Locate the cell with the specified text and output its (x, y) center coordinate. 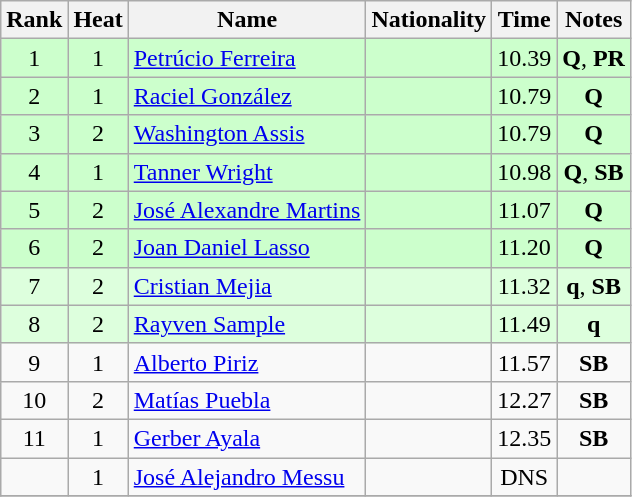
12.35 (524, 438)
12.27 (524, 400)
Rank (34, 20)
Heat (98, 20)
6 (34, 248)
10.98 (524, 172)
Notes (594, 20)
11 (34, 438)
q (594, 324)
Tanner Wright (247, 172)
Raciel González (247, 96)
7 (34, 286)
10.39 (524, 58)
Alberto Piriz (247, 362)
11.57 (524, 362)
DNS (524, 477)
Gerber Ayala (247, 438)
q, SB (594, 286)
Rayven Sample (247, 324)
8 (34, 324)
3 (34, 134)
José Alexandre Martins (247, 210)
Time (524, 20)
Matías Puebla (247, 400)
10 (34, 400)
Petrúcio Ferreira (247, 58)
11.32 (524, 286)
José Alejandro Messu (247, 477)
4 (34, 172)
Washington Assis (247, 134)
Name (247, 20)
Joan Daniel Lasso (247, 248)
9 (34, 362)
11.20 (524, 248)
Cristian Mejia (247, 286)
11.49 (524, 324)
11.07 (524, 210)
Q, PR (594, 58)
Q, SB (594, 172)
5 (34, 210)
Nationality (429, 20)
